Pinpoint the cell where the given text exists, returning its (x, y) midpoint coordinate. 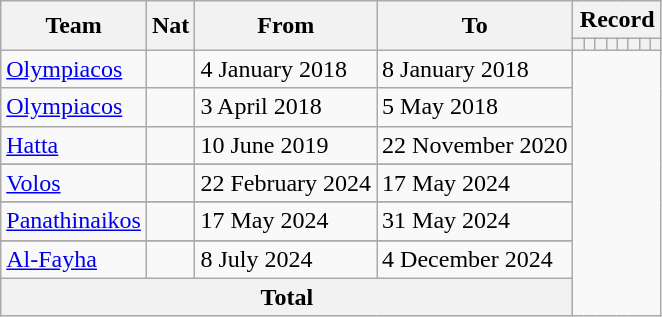
22 February 2024 (286, 183)
Volos (74, 183)
10 June 2019 (286, 145)
Panathinaikos (74, 221)
Nat (170, 26)
31 May 2024 (475, 221)
3 April 2018 (286, 107)
From (286, 26)
Team (74, 26)
Total (287, 297)
22 November 2020 (475, 145)
Hatta (74, 145)
4 January 2018 (286, 69)
To (475, 26)
8 January 2018 (475, 69)
8 July 2024 (286, 259)
Al-Fayha (74, 259)
Record (617, 20)
5 May 2018 (475, 107)
4 December 2024 (475, 259)
